Return the (x, y) coordinate for the center point of the cell that contains the specified text.  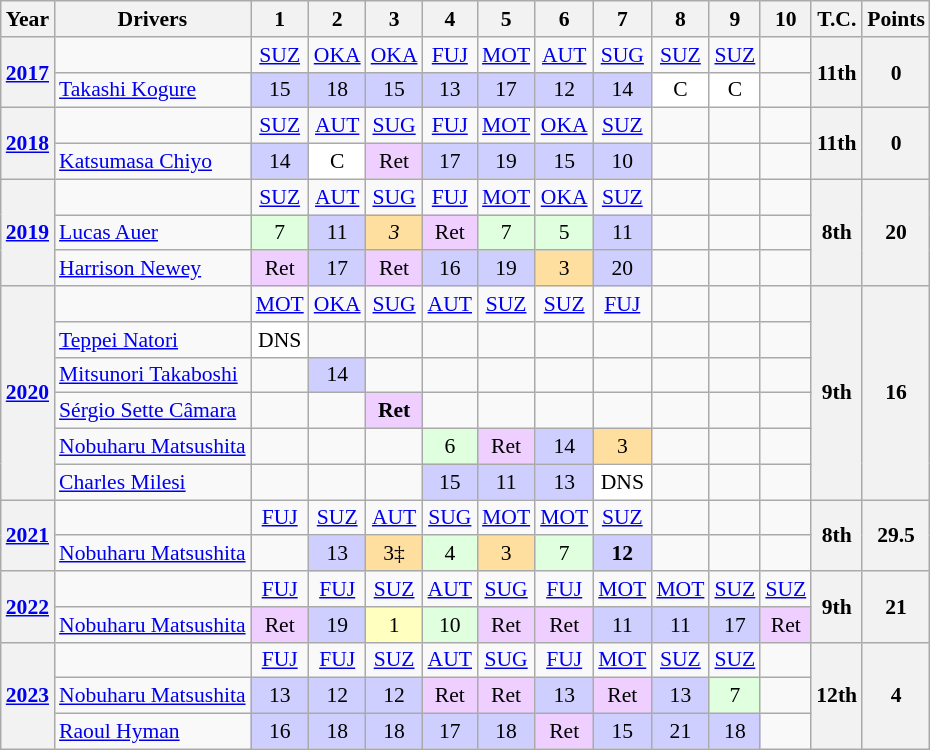
2019 (28, 232)
2020 (28, 393)
3‡ (394, 554)
12th (836, 696)
Drivers (152, 19)
Mitsunori Takaboshi (152, 375)
Lucas Auer (152, 233)
2018 (28, 144)
2021 (28, 536)
Harrison Newey (152, 269)
Katsumasa Chiyo (152, 162)
8 (680, 19)
Takashi Kogure (152, 90)
Points (896, 19)
Sérgio Sette Câmara (152, 411)
Teppei Natori (152, 340)
Year (28, 19)
2 (338, 19)
29.5 (896, 536)
Charles Milesi (152, 482)
9 (734, 19)
T.C. (836, 19)
2017 (28, 72)
2023 (28, 696)
Raoul Hyman (152, 732)
2022 (28, 606)
